Identify which cell holds the provided text, then report its (x, y) central coordinate. 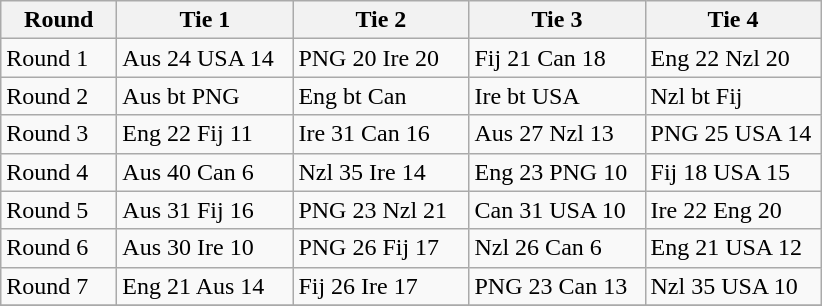
Round 3 (59, 134)
Round 7 (59, 286)
Nzl bt Fij (733, 96)
Eng 23 PNG 10 (557, 172)
Tie 2 (381, 20)
PNG 23 Nzl 21 (381, 210)
Aus 40 Can 6 (205, 172)
Aus 31 Fij 16 (205, 210)
PNG 25 USA 14 (733, 134)
Aus bt PNG (205, 96)
Aus 24 USA 14 (205, 58)
Nzl 35 Ire 14 (381, 172)
Tie 3 (557, 20)
Round (59, 20)
Eng 22 Fij 11 (205, 134)
Eng 21 USA 12 (733, 248)
Ire 22 Eng 20 (733, 210)
Fij 18 USA 15 (733, 172)
Fij 26 Ire 17 (381, 286)
Nzl 35 USA 10 (733, 286)
Round 4 (59, 172)
Can 31 USA 10 (557, 210)
Tie 1 (205, 20)
Nzl 26 Can 6 (557, 248)
Eng 21 Aus 14 (205, 286)
Aus 30 Ire 10 (205, 248)
Eng bt Can (381, 96)
Ire 31 Can 16 (381, 134)
PNG 23 Can 13 (557, 286)
Aus 27 Nzl 13 (557, 134)
Round 5 (59, 210)
Ire bt USA (557, 96)
Eng 22 Nzl 20 (733, 58)
PNG 26 Fij 17 (381, 248)
Round 6 (59, 248)
Round 1 (59, 58)
Round 2 (59, 96)
Fij 21 Can 18 (557, 58)
Tie 4 (733, 20)
PNG 20 Ire 20 (381, 58)
